Capture the cell that displays the provided text and extract its (X, Y) central coordinate. 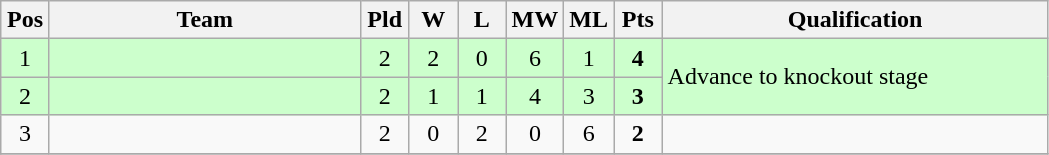
ML (589, 20)
W (434, 20)
MW (535, 20)
Advance to knockout stage (855, 77)
Pld (384, 20)
Qualification (855, 20)
L (482, 20)
Pts (638, 20)
Team (204, 20)
Pos (26, 20)
